Pinpoint the cell where the given text exists, returning its (X, Y) midpoint coordinate. 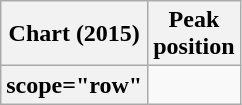
Chart (2015) (74, 34)
Peakposition (194, 34)
scope="row" (74, 85)
